Pinpoint the cell where the given text exists, returning its (x, y) midpoint coordinate. 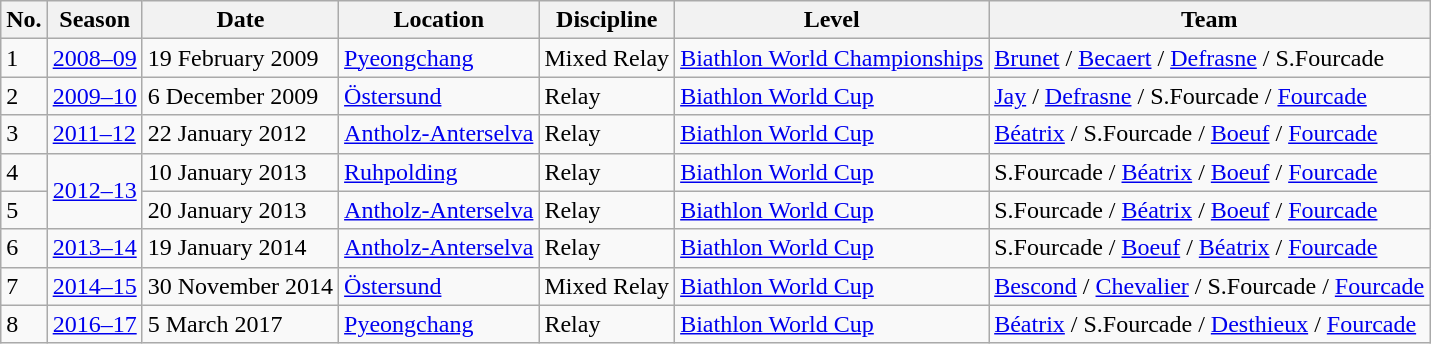
1 (24, 58)
10 January 2013 (240, 172)
2013–14 (94, 248)
22 January 2012 (240, 134)
Bescond / Chevalier / S.Fourcade / Fourcade (1210, 286)
3 (24, 134)
20 January 2013 (240, 210)
7 (24, 286)
Level (832, 20)
Béatrix / S.Fourcade / Desthieux / Fourcade (1210, 324)
2011–12 (94, 134)
Béatrix / S.Fourcade / Boeuf / Fourcade (1210, 134)
2014–15 (94, 286)
5 March 2017 (240, 324)
5 (24, 210)
S.Fourcade / Boeuf / Béatrix / Fourcade (1210, 248)
Jay / Defrasne / S.Fourcade / Fourcade (1210, 96)
Location (439, 20)
6 (24, 248)
6 December 2009 (240, 96)
19 January 2014 (240, 248)
2008–09 (94, 58)
Team (1210, 20)
Date (240, 20)
No. (24, 20)
2 (24, 96)
30 November 2014 (240, 286)
2009–10 (94, 96)
2012–13 (94, 191)
Biathlon World Championships (832, 58)
Brunet / Becaert / Defrasne / S.Fourcade (1210, 58)
2016–17 (94, 324)
4 (24, 172)
Season (94, 20)
Discipline (607, 20)
Ruhpolding (439, 172)
8 (24, 324)
19 February 2009 (240, 58)
